Pinpoint the cell where the given text exists, returning its (X, Y) midpoint coordinate. 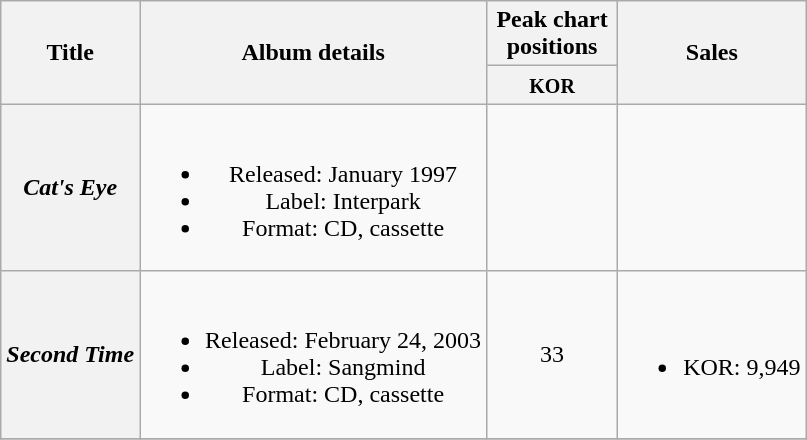
KOR (552, 85)
33 (552, 354)
Sales (712, 52)
Title (70, 52)
Released: January 1997Label: InterparkFormat: CD, cassette (314, 188)
Second Time (70, 354)
Peak chart positions (552, 34)
Album details (314, 52)
KOR: 9,949 (712, 354)
Released: February 24, 2003Label: SangmindFormat: CD, cassette (314, 354)
Cat's Eye (70, 188)
